Extract the (X, Y) coordinate from the center of the cell holding the provided text.  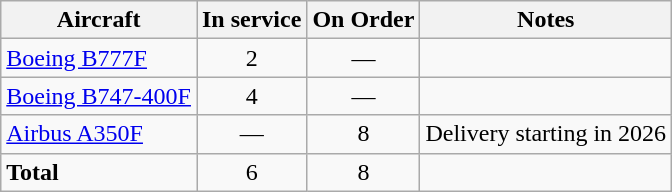
Total (99, 172)
Airbus A350F (99, 134)
4 (251, 96)
Delivery starting in 2026 (546, 134)
Notes (546, 20)
Boeing B777F (99, 58)
On Order (364, 20)
In service (251, 20)
2 (251, 58)
Aircraft (99, 20)
Boeing B747-400F (99, 96)
6 (251, 172)
